Provide the [x, y] coordinate of the cell's center where the given text is located.  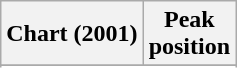
Peakposition [189, 34]
Chart (2001) [72, 34]
